Identify which cell holds the provided text, then report its [x, y] central coordinate. 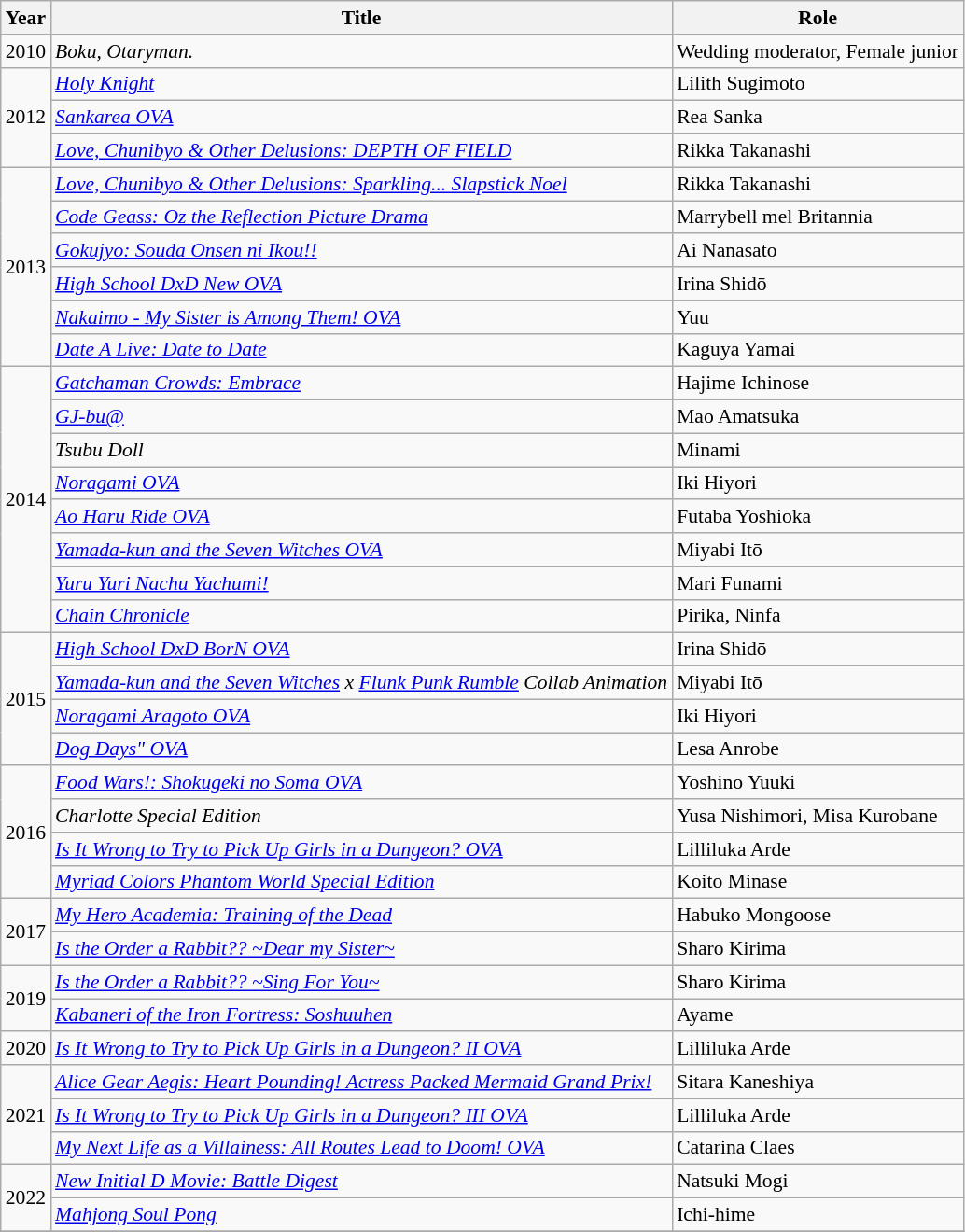
2010 [26, 51]
Ao Haru Ride OVA [361, 517]
2013 [26, 267]
Kaguya Yamai [818, 350]
Mari Funami [818, 583]
Noragami Aragoto OVA [361, 716]
Yamada-kun and the Seven Witches x Flunk Punk Rumble Collab Animation [361, 683]
Myriad Colors Phantom World Special Edition [361, 882]
High School DxD New OVA [361, 284]
Is the Order a Rabbit?? ~Sing For You~ [361, 982]
My Next Life as a Villainess: All Routes Lead to Doom! OVA [361, 1148]
Gatchaman Crowds: Embrace [361, 384]
2014 [26, 500]
Nakaimo - My Sister is Among Them! OVA [361, 317]
Yuu [818, 317]
Yusa Nishimori, Misa Kurobane [818, 816]
Gokujyo: Souda Onsen ni Ikou!! [361, 251]
Pirika, Ninfa [818, 616]
GJ-bu@ [361, 417]
2015 [26, 699]
Kabaneri of the Iron Fortress: Soshuuhen [361, 1015]
Food Wars!: Shokugeki no Soma OVA [361, 783]
Dog Days" OVA [361, 749]
Mao Amatsuka [818, 417]
Sankarea OVA [361, 118]
Natsuki Mogi [818, 1182]
Rea Sanka [818, 118]
Lilith Sugimoto [818, 84]
Ichi-hime [818, 1215]
2021 [26, 1114]
2012 [26, 118]
Koito Minase [818, 882]
New Initial D Movie: Battle Digest [361, 1182]
Habuko Mongoose [818, 916]
Date A Live: Date to Date [361, 350]
Catarina Claes [818, 1148]
Title [361, 18]
Chain Chronicle [361, 616]
Lesa Anrobe [818, 749]
Hajime Ichinose [818, 384]
Mahjong Soul Pong [361, 1215]
Code Geass: Oz the Reflection Picture Drama [361, 217]
2016 [26, 833]
High School DxD BorN OVA [361, 650]
2020 [26, 1049]
Ai Nanasato [818, 251]
2022 [26, 1198]
Is It Wrong to Try to Pick Up Girls in a Dungeon? III OVA [361, 1115]
Is It Wrong to Try to Pick Up Girls in a Dungeon? II OVA [361, 1049]
Love, Chunibyo & Other Delusions: Sparkling... Slapstick Noel [361, 184]
Alice Gear Aegis: Heart Pounding! Actress Packed Mermaid Grand Prix! [361, 1082]
Yuru Yuri Nachu Yachumi! [361, 583]
My Hero Academia: Training of the Dead [361, 916]
Futaba Yoshioka [818, 517]
Is It Wrong to Try to Pick Up Girls in a Dungeon? OVA [361, 849]
2019 [26, 999]
Tsubu Doll [361, 450]
Wedding moderator, Female junior [818, 51]
Is the Order a Rabbit?? ~Dear my Sister~ [361, 949]
Love, Chunibyo & Other Delusions: DEPTH OF FIELD [361, 151]
Minami [818, 450]
Noragami OVA [361, 483]
Holy Knight [361, 84]
Sitara Kaneshiya [818, 1082]
Ayame [818, 1015]
Role [818, 18]
2017 [26, 931]
Yoshino Yuuki [818, 783]
Yamada-kun and the Seven Witches OVA [361, 550]
Year [26, 18]
Boku, Otaryman. [361, 51]
Marrybell mel Britannia [818, 217]
Charlotte Special Edition [361, 816]
